Determine the (X, Y) coordinate at the center of the cell enclosing the given text.  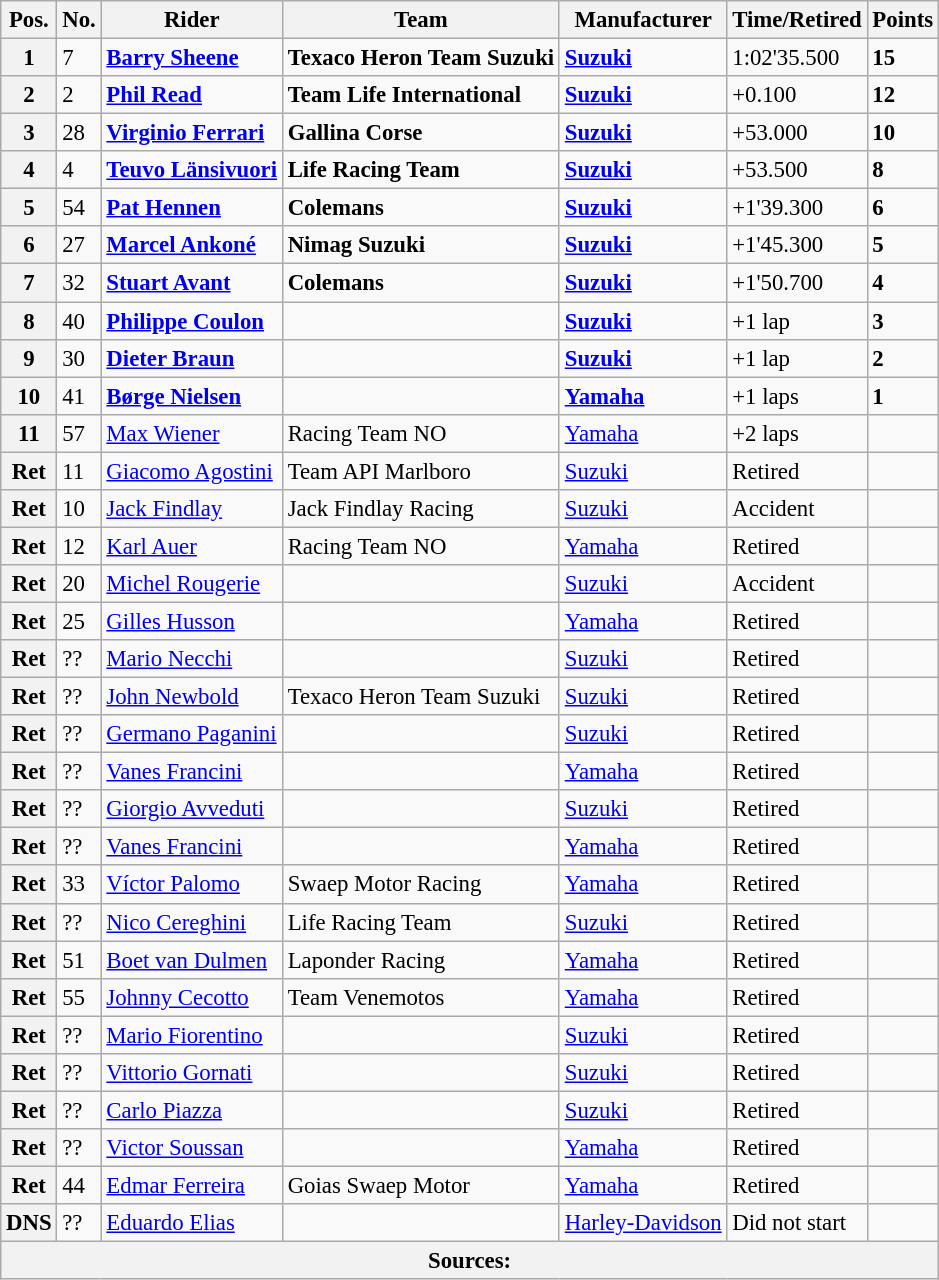
Boet van Dulmen (192, 960)
Team Life International (420, 95)
Manufacturer (642, 20)
Dieter Braun (192, 358)
Did not start (797, 1223)
44 (79, 1185)
+2 laps (797, 433)
Nico Cereghini (192, 922)
41 (79, 396)
Team (420, 20)
No. (79, 20)
32 (79, 283)
Virginio Ferrari (192, 133)
Giacomo Agostini (192, 471)
9 (29, 358)
+1'50.700 (797, 283)
28 (79, 133)
Goias Swaep Motor (420, 1185)
Karl Auer (192, 546)
Víctor Palomo (192, 885)
John Newbold (192, 697)
DNS (29, 1223)
+0.100 (797, 95)
Victor Soussan (192, 1148)
Barry Sheene (192, 58)
20 (79, 584)
Pos. (29, 20)
30 (79, 358)
Points (902, 20)
Michel Rougerie (192, 584)
+53.500 (797, 170)
Marcel Ankoné (192, 245)
Team API Marlboro (420, 471)
Harley-Davidson (642, 1223)
Jack Findlay (192, 509)
Johnny Cecotto (192, 997)
Mario Fiorentino (192, 1035)
Phil Read (192, 95)
Rider (192, 20)
Nimag Suzuki (420, 245)
Carlo Piazza (192, 1110)
Børge Nielsen (192, 396)
1:02'35.500 (797, 58)
Gallina Corse (420, 133)
Sources: (470, 1261)
54 (79, 208)
+1 laps (797, 396)
27 (79, 245)
33 (79, 885)
+1'39.300 (797, 208)
Germano Paganini (192, 734)
Philippe Coulon (192, 321)
25 (79, 621)
Stuart Avant (192, 283)
+1'45.300 (797, 245)
Jack Findlay Racing (420, 509)
Teuvo Länsivuori (192, 170)
Laponder Racing (420, 960)
Eduardo Elias (192, 1223)
Max Wiener (192, 433)
Vittorio Gornati (192, 1073)
15 (902, 58)
Pat Hennen (192, 208)
51 (79, 960)
+53.000 (797, 133)
Team Venemotos (420, 997)
55 (79, 997)
Time/Retired (797, 20)
40 (79, 321)
Swaep Motor Racing (420, 885)
Giorgio Avveduti (192, 809)
Edmar Ferreira (192, 1185)
Gilles Husson (192, 621)
Mario Necchi (192, 659)
57 (79, 433)
